Capture the cell that displays the provided text and extract its (X, Y) central coordinate. 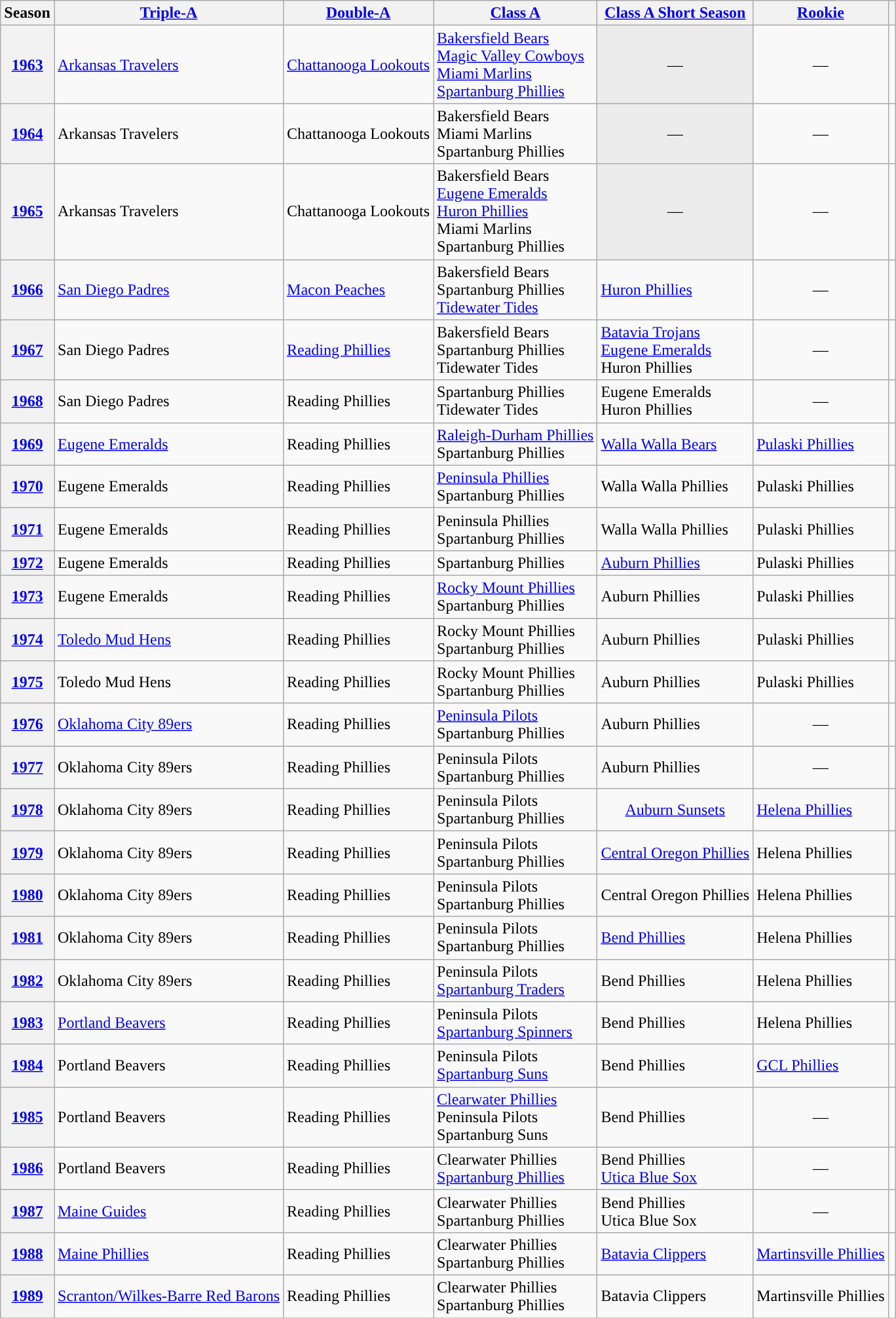
1988 (28, 1254)
1975 (28, 683)
1976 (28, 725)
1989 (28, 1296)
Batavia TrojansEugene EmeraldsHuron Phillies (675, 350)
Spartanburg PhilliesTidewater Tides (515, 401)
1979 (28, 853)
Bakersfield BearsEugene EmeraldsHuron PhilliesMiami MarlinsSpartanburg Phillies (515, 212)
Maine Phillies (168, 1254)
Peninsula PilotsSpartanburg Traders (515, 980)
Rookie (821, 13)
1983 (28, 1023)
1980 (28, 895)
1987 (28, 1211)
1968 (28, 401)
Season (28, 13)
Scranton/Wilkes-Barre Red Barons (168, 1296)
1966 (28, 290)
1971 (28, 529)
Class A (515, 13)
Triple-A (168, 13)
Raleigh-Durham PhilliesSpartanburg Phillies (515, 444)
Double-A (359, 13)
Maine Guides (168, 1211)
GCL Phillies (821, 1065)
Auburn Sunsets (675, 810)
Huron Phillies (675, 290)
Bakersfield BearsMagic Valley CowboysMiami MarlinsSpartanburg Phillies (515, 64)
1969 (28, 444)
1978 (28, 810)
1977 (28, 768)
Eugene EmeraldsHuron Phillies (675, 401)
1967 (28, 350)
Clearwater PhilliesPeninsula PilotsSpartanburg Suns (515, 1117)
1981 (28, 938)
1963 (28, 64)
Walla Walla Bears (675, 444)
1964 (28, 134)
1972 (28, 563)
Macon Peaches (359, 290)
1982 (28, 980)
Peninsula PilotsSpartanburg Suns (515, 1065)
1984 (28, 1065)
Peninsula PilotsSpartanburg Spinners (515, 1023)
1985 (28, 1117)
Spartanburg Phillies (515, 563)
Class A Short Season (675, 13)
1986 (28, 1169)
1973 (28, 596)
1974 (28, 639)
1970 (28, 486)
Bakersfield BearsMiami MarlinsSpartanburg Phillies (515, 134)
1965 (28, 212)
